Determine the [x, y] coordinate at the center of the cell enclosing the given text.  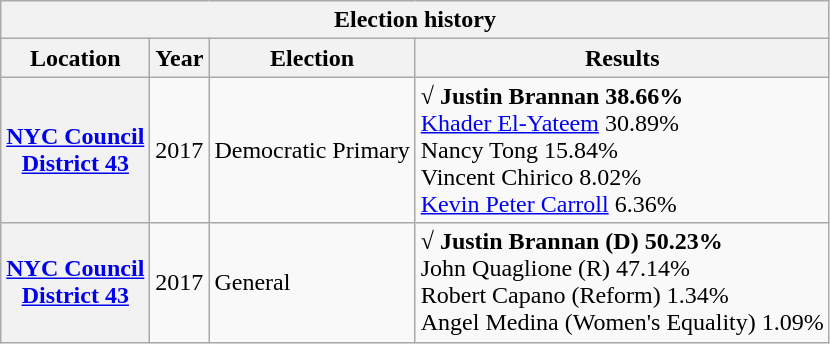
Year [180, 58]
Location [76, 58]
General [312, 282]
Election [312, 58]
Election history [416, 20]
√ Justin Brannan (D) 50.23%John Quaglione (R) 47.14%Robert Capano (Reform) 1.34%Angel Medina (Women's Equality) 1.09% [622, 282]
Results [622, 58]
√ Justin Brannan 38.66%Khader El-Yateem 30.89%Nancy Tong 15.84%Vincent Chirico 8.02%Kevin Peter Carroll 6.36% [622, 150]
Democratic Primary [312, 150]
